From the cell containing the given text, extract its center point as [x, y] coordinate. 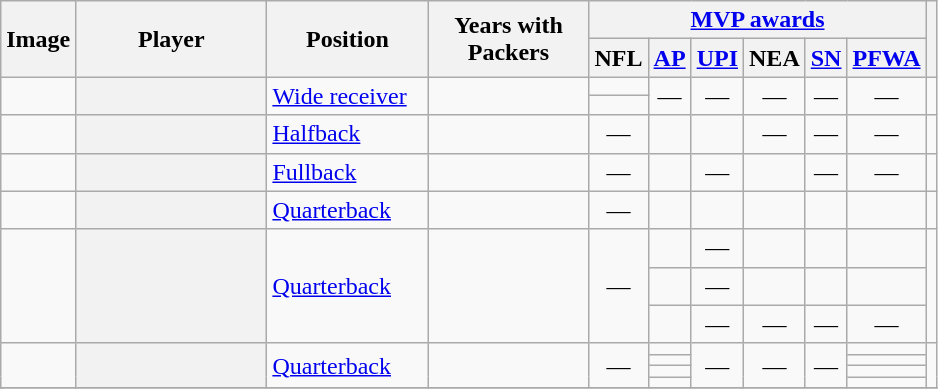
Years with Packers [508, 39]
NEA [775, 58]
NFL [618, 58]
AP [670, 58]
Player [172, 39]
Wide receiver [348, 96]
Position [348, 39]
Image [38, 39]
SN [826, 58]
PFWA [886, 58]
Halfback [348, 134]
Fullback [348, 172]
MVP awards [758, 20]
UPI [717, 58]
